Identify which cell holds the provided text, then report its (x, y) central coordinate. 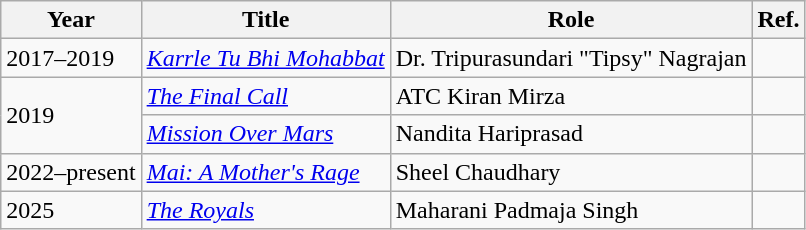
Sheel Chaudhary (571, 172)
Role (571, 20)
2022–present (71, 172)
Maharani Padmaja Singh (571, 210)
2025 (71, 210)
Karrle Tu Bhi Mohabbat (266, 58)
Mai: A Mother's Rage (266, 172)
Year (71, 20)
Ref. (778, 20)
Mission Over Mars (266, 134)
2019 (71, 115)
ATC Kiran Mirza (571, 96)
Nandita Hariprasad (571, 134)
2017–2019 (71, 58)
The Final Call (266, 96)
The Royals (266, 210)
Dr. Tripurasundari "Tipsy" Nagrajan (571, 58)
Title (266, 20)
